For the text-containing cell, return its midpoint in (x, y) coordinate format. 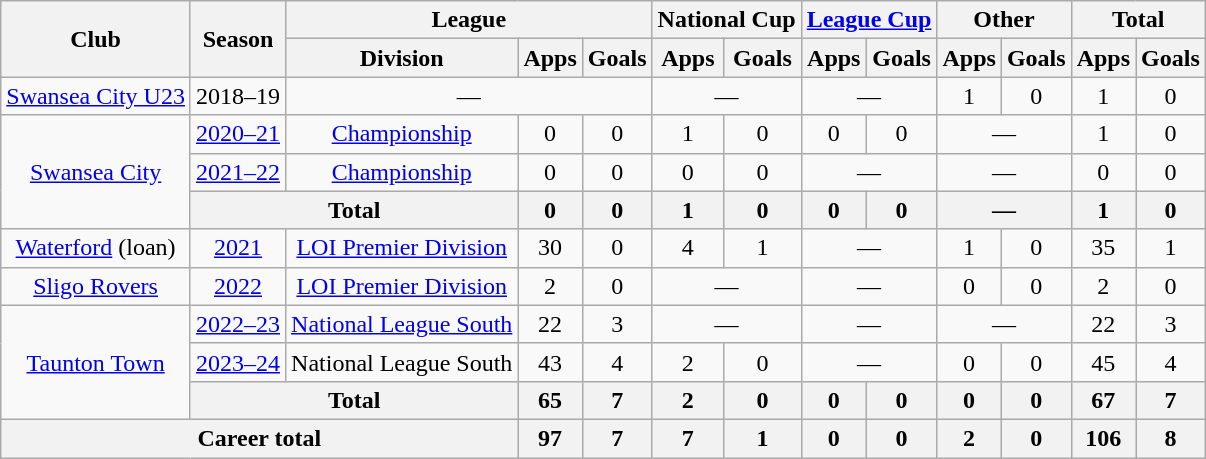
67 (1103, 400)
Other (1004, 20)
Season (238, 39)
Taunton Town (96, 362)
2022–23 (238, 324)
2023–24 (238, 362)
8 (1171, 438)
Sligo Rovers (96, 286)
2021–22 (238, 172)
2022 (238, 286)
Waterford (loan) (96, 248)
Swansea City U23 (96, 96)
League Cup (869, 20)
Career total (260, 438)
30 (550, 248)
2018–19 (238, 96)
45 (1103, 362)
65 (550, 400)
Club (96, 39)
Swansea City (96, 172)
2020–21 (238, 134)
Division (402, 58)
35 (1103, 248)
43 (550, 362)
106 (1103, 438)
National Cup (726, 20)
League (470, 20)
97 (550, 438)
2021 (238, 248)
